Find where the given text appears and provide that cell's center as [x, y] coordinate. 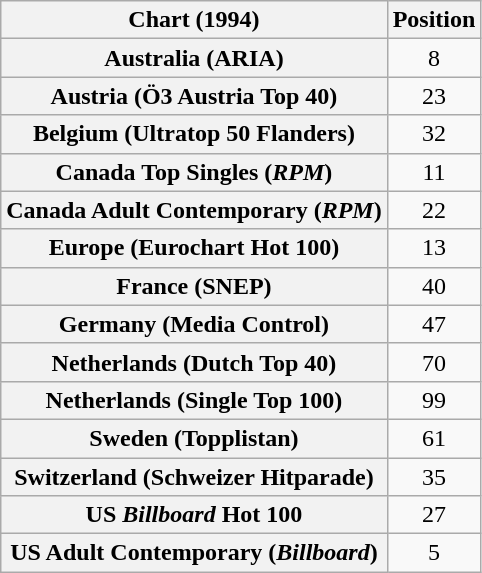
70 [434, 362]
13 [434, 248]
Netherlands (Dutch Top 40) [194, 362]
99 [434, 400]
8 [434, 58]
40 [434, 286]
22 [434, 210]
Europe (Eurochart Hot 100) [194, 248]
Sweden (Topplistan) [194, 438]
US Adult Contemporary (Billboard) [194, 553]
Australia (ARIA) [194, 58]
23 [434, 96]
Germany (Media Control) [194, 324]
32 [434, 134]
27 [434, 515]
Netherlands (Single Top 100) [194, 400]
Position [434, 20]
61 [434, 438]
Austria (Ö3 Austria Top 40) [194, 96]
Switzerland (Schweizer Hitparade) [194, 477]
France (SNEP) [194, 286]
Canada Adult Contemporary (RPM) [194, 210]
Canada Top Singles (RPM) [194, 172]
47 [434, 324]
5 [434, 553]
Chart (1994) [194, 20]
11 [434, 172]
US Billboard Hot 100 [194, 515]
Belgium (Ultratop 50 Flanders) [194, 134]
35 [434, 477]
